Provide the (X, Y) coordinate of the cell's center where the given text is located.  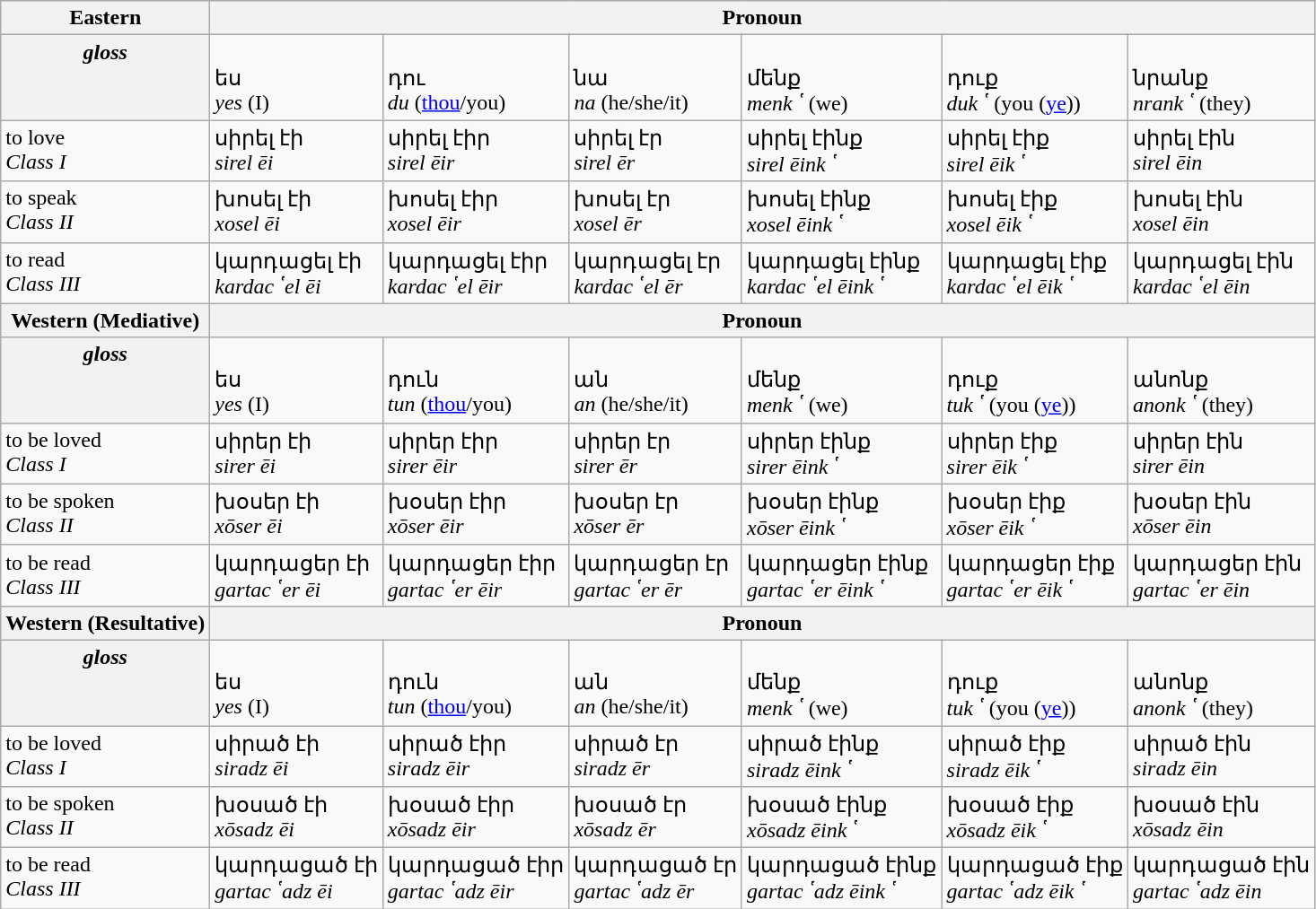
խոսել էիրxosel ēir (476, 212)
նաna (he/she/it) (655, 77)
կարդացած էիgartac῾adz ēi (296, 878)
կարդացած էիքgartac῾adz ēik῾ (1035, 878)
խօսեր էիxōser ēi (296, 514)
կարդացած էիրgartac῾adz ēir (476, 878)
խոսել էիքxosel ēik῾ (1035, 212)
խօսեր էիրxōser ēir (476, 514)
սիրած էիրsiradz ēir (476, 756)
սիրած էրsiradz ēr (655, 756)
խօսած էիքxōsadz ēik῾ (1035, 817)
կարդացած էրgartac῾adz ēr (655, 878)
սիրեր էինsirer ēin (1222, 453)
խօսեր էիքxōser ēik῾ (1035, 514)
խոսել էինքxosel ēink῾ (842, 212)
խօսած էիxōsadz ēi (296, 817)
կարդացել էինkardac῾el ēin (1222, 273)
խօսած էինxōsadz ēin (1222, 817)
to speakClass II (106, 212)
խոսել էինxosel ēin (1222, 212)
խօսեր էինxōser ēin (1222, 514)
սիրեր էրsirer ēr (655, 453)
կարդացել էինքkardac῾el ēink῾ (842, 273)
to readClass III (106, 273)
կարդացել էիրkardac῾el ēir (476, 273)
սիրած էինքsiradz ēink῾ (842, 756)
կարդացեր էինքgartac῾er ēink῾ (842, 575)
սիրել էիքsirel ēik῾ (1035, 151)
դուքduk῾ (you (ye)) (1035, 77)
խօսած էիրxōsadz ēir (476, 817)
սիրել էինքsirel ēink῾ (842, 151)
կարդացել էրkardac῾el ēr (655, 273)
կարդացեր էրgartac῾er ēr (655, 575)
սիրեր էինքsirer ēink῾ (842, 453)
կարդացած էինgartac῾adz ēin (1222, 878)
խօսած էինքxōsadz ēink῾ (842, 817)
կարդացեր էինgartac῾er ēin (1222, 575)
նրանքnrank῾ (they) (1222, 77)
կարդացեր էիgartac῾er ēi (296, 575)
դուdu (thou/you) (476, 77)
սիրեր էիրsirer ēir (476, 453)
to loveClass I (106, 151)
սիրած էիքsiradz ēik῾ (1035, 756)
սիրեր էիsirer ēi (296, 453)
սիրել էիsirel ēi (296, 151)
կարդացեր էիրgartac῾er ēir (476, 575)
Eastern (106, 18)
խոսել էրxosel ēr (655, 212)
կարդացած էինքgartac῾adz ēink῾ (842, 878)
կարդացել էիքkardac῾el ēik῾ (1035, 273)
Western (Resultative) (106, 623)
խօսեր էրxōser ēr (655, 514)
Western (Mediative) (106, 320)
խօսած էրxōsadz ēr (655, 817)
սիրել էինsirel ēin (1222, 151)
խօսեր էինքxōser ēink῾ (842, 514)
սիրել էիրsirel ēir (476, 151)
կարդացեր էիքgartac῾er ēik῾ (1035, 575)
սիրեր էիքsirer ēik῾ (1035, 453)
խոսել էիxosel ēi (296, 212)
սիրած էինsiradz ēin (1222, 756)
սիրած էիsiradz ēi (296, 756)
սիրել էրsirel ēr (655, 151)
կարդացել էիkardac῾el ēi (296, 273)
